Extract the [X, Y] coordinate from the center of the cell holding the provided text.  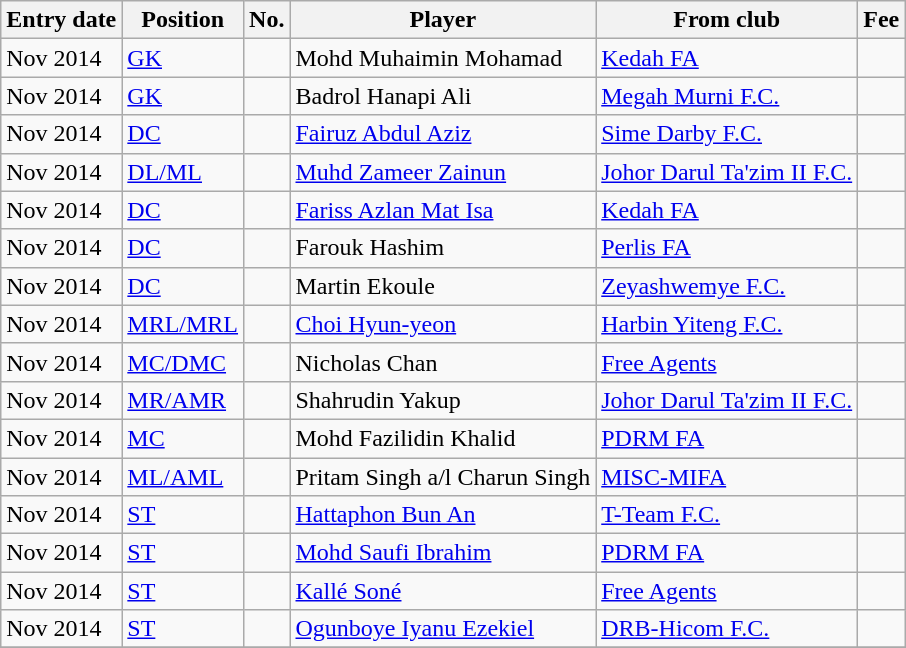
Choi Hyun-yeon [443, 324]
DRB-Hicom F.C. [727, 629]
MC [183, 438]
From club [727, 20]
Sime Darby F.C. [727, 134]
MRL/MRL [183, 324]
ML/AML [183, 477]
Muhd Zameer Zainun [443, 172]
Badrol Hanapi Ali [443, 96]
Mohd Fazilidin Khalid [443, 438]
Martin Ekoule [443, 286]
Player [443, 20]
MC/DMC [183, 362]
Farouk Hashim [443, 248]
Mohd Muhaimin Mohamad [443, 58]
Pritam Singh a/l Charun Singh [443, 477]
Shahrudin Yakup [443, 400]
Kallé Soné [443, 591]
Mohd Saufi Ibrahim [443, 553]
Position [183, 20]
MISC-MIFA [727, 477]
Zeyashwemye F.C. [727, 286]
Harbin Yiteng F.C. [727, 324]
Perlis FA [727, 248]
Hattaphon Bun An [443, 515]
No. [267, 20]
DL/ML [183, 172]
Fee [882, 20]
T-Team F.C. [727, 515]
Entry date [62, 20]
Fariss Azlan Mat Isa [443, 210]
Fairuz Abdul Aziz [443, 134]
Megah Murni F.C. [727, 96]
MR/AMR [183, 400]
Ogunboye Iyanu Ezekiel [443, 629]
Nicholas Chan [443, 362]
